Return the (x, y) coordinate for the center point of the cell that contains the specified text.  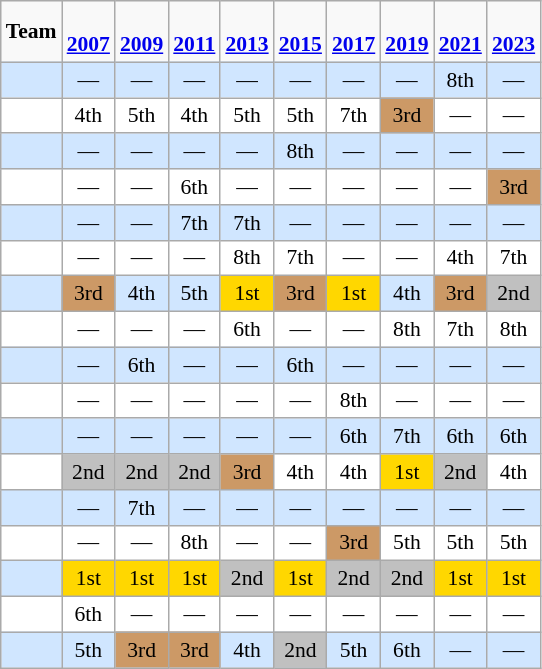
2021 (460, 32)
2019 (406, 32)
2009 (142, 32)
Team (32, 32)
2007 (88, 32)
2011 (194, 32)
2015 (300, 32)
2017 (354, 32)
2013 (246, 32)
2023 (514, 32)
